Search for the cell housing the specified text and yield its [x, y] center coordinate. 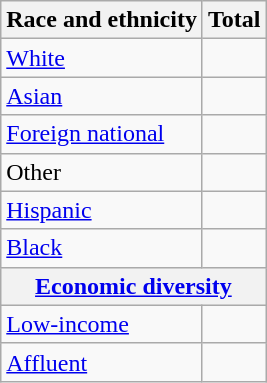
Hispanic [102, 210]
White [102, 58]
Economic diversity [134, 286]
Total [234, 20]
Affluent [102, 362]
Foreign national [102, 134]
Other [102, 172]
Asian [102, 96]
Black [102, 248]
Low-income [102, 324]
Race and ethnicity [102, 20]
